Locate the cell with the specified text and output its (x, y) center coordinate. 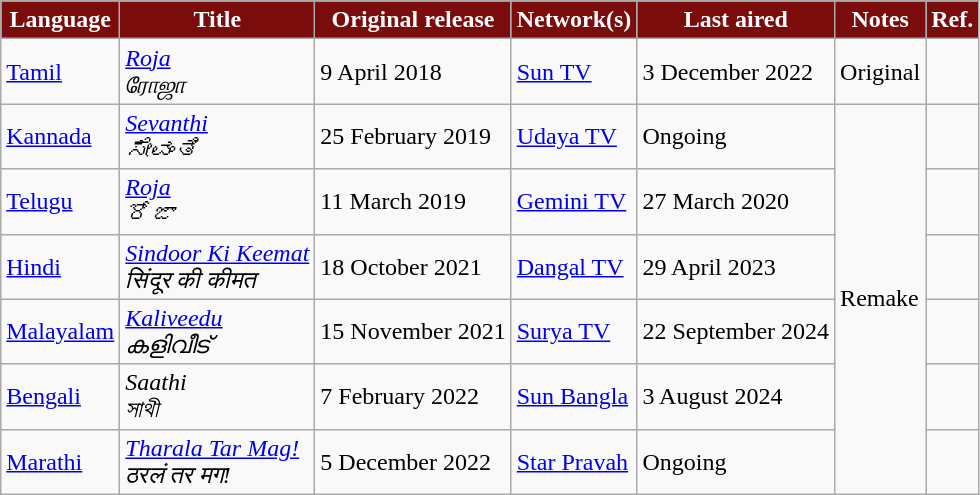
Last aired (736, 20)
3 December 2022 (736, 72)
Udaya TV (574, 136)
Marathi (60, 462)
Remake (880, 299)
Saathi সাথী (218, 396)
Roja రోజా (218, 202)
Tharala Tar Mag! ठरलं तर मग! (218, 462)
3 August 2024 (736, 396)
Surya TV (574, 332)
Ref. (952, 20)
Roja ரோஜா (218, 72)
Sevanthi ಸೇವಂತಿ (218, 136)
Title (218, 20)
Telugu (60, 202)
Kaliveedu കളിവീട് (218, 332)
Sun TV (574, 72)
15 November 2021 (413, 332)
29 April 2023 (736, 266)
Star Pravah (574, 462)
22 September 2024 (736, 332)
Kannada (60, 136)
Hindi (60, 266)
27 March 2020 (736, 202)
11 March 2019 (413, 202)
Original release (413, 20)
Gemini TV (574, 202)
Network(s) (574, 20)
Bengali (60, 396)
7 February 2022 (413, 396)
Sun Bangla (574, 396)
Original (880, 72)
5 December 2022 (413, 462)
Tamil (60, 72)
18 October 2021 (413, 266)
25 February 2019 (413, 136)
Malayalam (60, 332)
Sindoor Ki Keemat सिंदूर की कीमत (218, 266)
9 April 2018 (413, 72)
Notes (880, 20)
Language (60, 20)
Dangal TV (574, 266)
